Detect which cell encompasses the target text, then output its [X, Y] center coordinate. 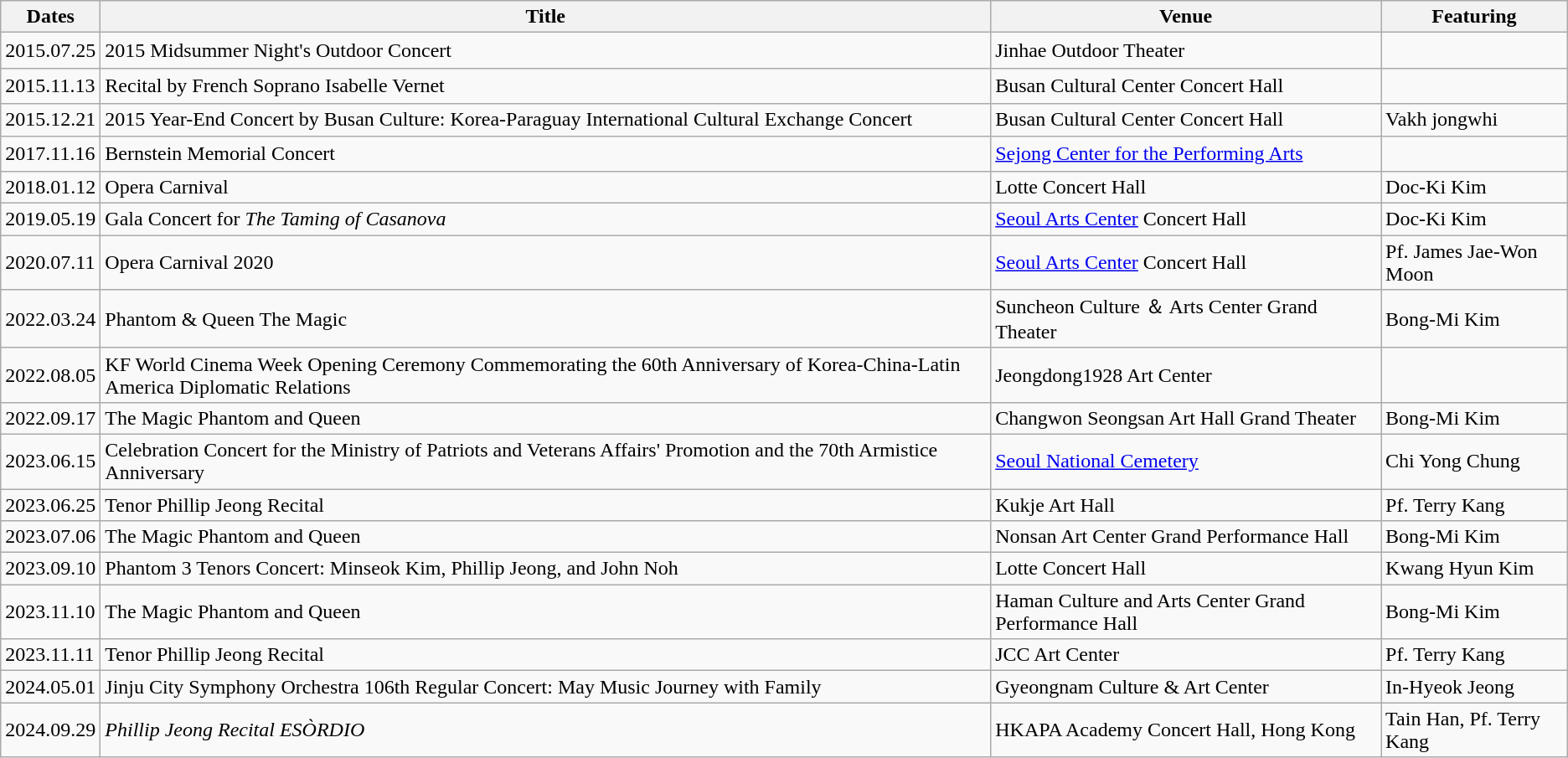
2017.11.16 [50, 154]
2022.03.24 [50, 319]
2018.01.12 [50, 188]
2015 Year-End Concert by Busan Culture: Korea-Paraguay International Cultural Exchange Concert [546, 120]
Suncheon Culture ＆ Arts Center Grand Theater [1186, 319]
Kukje Art Hall [1186, 505]
Recital by French Soprano Isabelle Vernet [546, 85]
KF World Cinema Week Opening Ceremony Commemorating the 60th Anniversary of Korea-China-Latin America Diplomatic Relations [546, 375]
Phantom & Queen The Magic [546, 319]
2023.06.15 [50, 461]
Jinhae Outdoor Theater [1186, 50]
2015.07.25 [50, 50]
2022.08.05 [50, 375]
HKAPA Academy Concert Hall, Hong Kong [1186, 730]
Bernstein Memorial Concert [546, 154]
Gala Concert for The Taming of Casanova [546, 219]
Gyeongnam Culture & Art Center [1186, 687]
2023.09.10 [50, 569]
JCC Art Center [1186, 655]
Tain Han, Pf. Terry Kang [1474, 730]
Jinju City Symphony Orchestra 106th Regular Concert: May Music Journey with Family [546, 687]
2019.05.19 [50, 219]
Title [546, 17]
Vakh jongwhi [1474, 120]
2023.11.11 [50, 655]
Opera Carnival 2020 [546, 263]
Phillip Jeong Recital ESÒRDIO [546, 730]
2015.12.21 [50, 120]
2015 Midsummer Night's Outdoor Concert [546, 50]
2015.11.13 [50, 85]
Nonsan Art Center Grand Performance Hall [1186, 537]
Opera Carnival [546, 188]
Changwon Seongsan Art Hall Grand Theater [1186, 418]
In-Hyeok Jeong [1474, 687]
Pf. James Jae-Won Moon [1474, 263]
Sejong Center for the Performing Arts [1186, 154]
Seoul National Cemetery [1186, 461]
2024.09.29 [50, 730]
Venue [1186, 17]
Kwang Hyun Kim [1474, 569]
Featuring [1474, 17]
Phantom 3 Tenors Concert: Minseok Kim, Phillip Jeong, and John Noh [546, 569]
2022.09.17 [50, 418]
Dates [50, 17]
Celebration Concert for the Ministry of Patriots and Veterans Affairs' Promotion and the 70th Armistice Anniversary [546, 461]
2023.11.10 [50, 611]
Chi Yong Chung [1474, 461]
2023.07.06 [50, 537]
2024.05.01 [50, 687]
2023.06.25 [50, 505]
Jeongdong1928 Art Center [1186, 375]
2020.07.11 [50, 263]
Haman Culture and Arts Center Grand Performance Hall [1186, 611]
